For the text-containing cell, return its midpoint in (x, y) coordinate format. 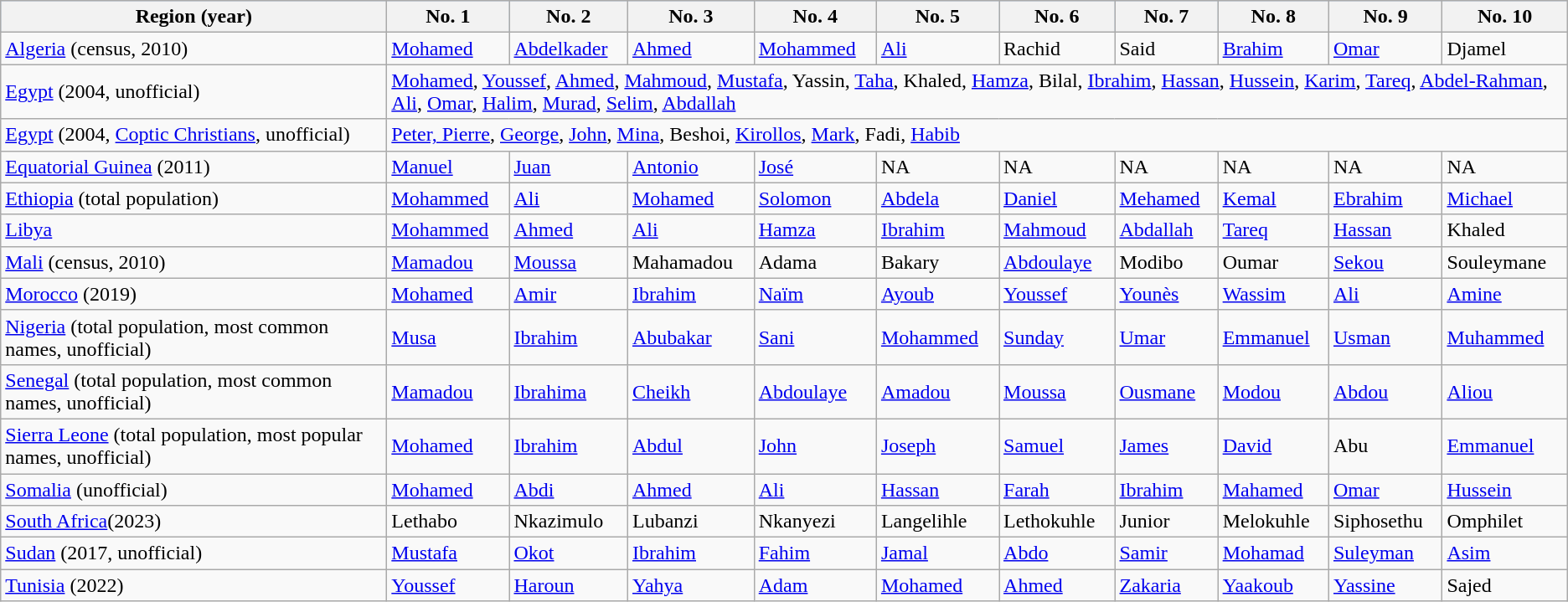
David (1273, 445)
Jamal (937, 553)
Melokuhle (1273, 522)
No. 7 (1166, 17)
Usman (1385, 337)
Daniel (1057, 198)
José (815, 167)
Antonio (690, 167)
Tunisia (2022) (194, 585)
Asim (1504, 553)
Nkazimulo (569, 522)
Mali (census, 2010) (194, 262)
Souleymane (1504, 262)
Egypt (2004, unofficial) (194, 92)
Cheikh (690, 392)
Djamel (1504, 49)
Samir (1166, 553)
Abdo (1057, 553)
Junior (1166, 522)
Manuel (448, 167)
Haroun (569, 585)
Fahim (815, 553)
Musa (448, 337)
Abu (1385, 445)
Ibrahima (569, 392)
No. 3 (690, 17)
Yaakoub (1273, 585)
Nigeria (total population, most common names, unofficial) (194, 337)
Juan (569, 167)
Sajed (1504, 585)
Said (1166, 49)
Omphilet (1504, 522)
Libya (194, 230)
Nkanyezi (815, 522)
Abdela (937, 198)
Bakary (937, 262)
Sunday (1057, 337)
Joseph (937, 445)
Langelihle (937, 522)
Lethabo (448, 522)
South Africa(2023) (194, 522)
Amir (569, 294)
Ebrahim (1385, 198)
Farah (1057, 490)
Younès (1166, 294)
Sierra Leone (total population, most popular names, unofficial) (194, 445)
Solomon (815, 198)
Mehamed (1166, 198)
Hussein (1504, 490)
Kemal (1273, 198)
Ethiopia (total population) (194, 198)
Aliou (1504, 392)
Lethokuhle (1057, 522)
Egypt (2004, Coptic Christians, unofficial) (194, 135)
Khaled (1504, 230)
Siphosethu (1385, 522)
Hamza (815, 230)
Adam (815, 585)
No. 4 (815, 17)
Abdi (569, 490)
Equatorial Guinea (2011) (194, 167)
Mahamed (1273, 490)
Adama (815, 262)
Morocco (2019) (194, 294)
Algeria (census, 2010) (194, 49)
No. 10 (1504, 17)
Mohamad (1273, 553)
No. 5 (937, 17)
Modou (1273, 392)
Senegal (total population, most common names, unofficial) (194, 392)
No. 8 (1273, 17)
Sani (815, 337)
Suleyman (1385, 553)
Somalia (unofficial) (194, 490)
James (1166, 445)
Rachid (1057, 49)
Abdelkader (569, 49)
Tareq (1273, 230)
Oumar (1273, 262)
Peter, Pierre, George, John, Mina, Beshoi, Kirollos, Mark, Fadi, Habib (977, 135)
Naïm (815, 294)
Michael (1504, 198)
Abdul (690, 445)
Wassim (1273, 294)
Yassine (1385, 585)
Mustafa (448, 553)
No. 9 (1385, 17)
Amadou (937, 392)
Muhammed (1504, 337)
Sudan (2017, unofficial) (194, 553)
No. 2 (569, 17)
Ayoub (937, 294)
Sekou (1385, 262)
Modibo (1166, 262)
Mahamadou (690, 262)
Okot (569, 553)
Abdallah (1166, 230)
Umar (1166, 337)
Samuel (1057, 445)
Region (year) (194, 17)
Zakaria (1166, 585)
Yahya (690, 585)
Amine (1504, 294)
No. 1 (448, 17)
Ousmane (1166, 392)
Lubanzi (690, 522)
No. 6 (1057, 17)
John (815, 445)
Mahmoud (1057, 230)
Abubakar (690, 337)
Brahim (1273, 49)
Abdou (1385, 392)
